Provide the [x, y] coordinate of the cell's center where the given text is located.  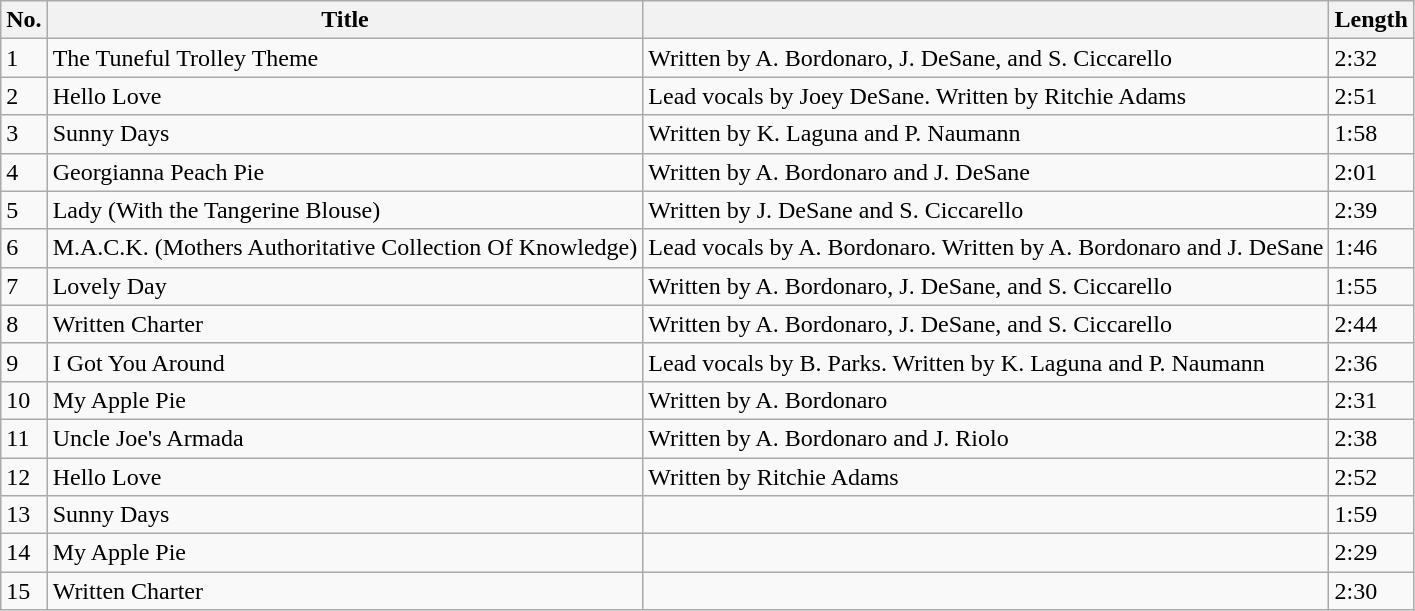
Lovely Day [345, 286]
Uncle Joe's Armada [345, 438]
8 [24, 324]
13 [24, 515]
Written by K. Laguna and P. Naumann [986, 134]
Length [1371, 20]
No. [24, 20]
12 [24, 477]
10 [24, 400]
Lead vocals by B. Parks. Written by K. Laguna and P. Naumann [986, 362]
3 [24, 134]
4 [24, 172]
1:55 [1371, 286]
9 [24, 362]
2:51 [1371, 96]
2:52 [1371, 477]
2:01 [1371, 172]
Title [345, 20]
The Tuneful Trolley Theme [345, 58]
2:29 [1371, 553]
2:44 [1371, 324]
5 [24, 210]
Written by A. Bordonaro and J. DeSane [986, 172]
1:58 [1371, 134]
2:30 [1371, 591]
1:59 [1371, 515]
M.A.C.K. (Mothers Authoritative Collection Of Knowledge) [345, 248]
Georgianna Peach Pie [345, 172]
2:38 [1371, 438]
Lead vocals by Joey DeSane. Written by Ritchie Adams [986, 96]
Lead vocals by A. Bordonaro. Written by A. Bordonaro and J. DeSane [986, 248]
2:36 [1371, 362]
2:39 [1371, 210]
1 [24, 58]
2:32 [1371, 58]
Written by Ritchie Adams [986, 477]
Written by A. Bordonaro and J. Riolo [986, 438]
Lady (With the Tangerine Blouse) [345, 210]
2 [24, 96]
1:46 [1371, 248]
11 [24, 438]
6 [24, 248]
15 [24, 591]
Written by J. DeSane and S. Ciccarello [986, 210]
7 [24, 286]
2:31 [1371, 400]
Written by A. Bordonaro [986, 400]
14 [24, 553]
I Got You Around [345, 362]
